Extract the [X, Y] coordinate from the center of the cell holding the provided text.  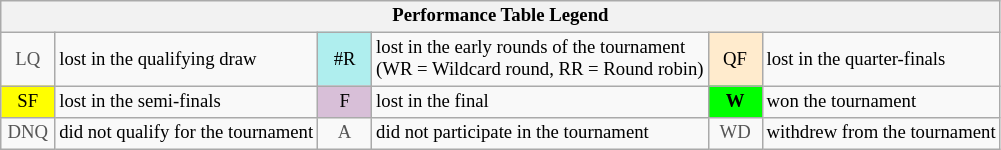
lost in the final [540, 102]
did not participate in the tournament [540, 134]
A [345, 134]
withdrew from the tournament [881, 134]
F [345, 102]
did not qualify for the tournament [186, 134]
won the tournament [881, 102]
lost in the early rounds of the tournament(WR = Wildcard round, RR = Round robin) [540, 60]
lost in the semi-finals [186, 102]
lost in the quarter-finals [881, 60]
Performance Table Legend [500, 16]
LQ [28, 60]
lost in the qualifying draw [186, 60]
WD [735, 134]
SF [28, 102]
W [735, 102]
#R [345, 60]
DNQ [28, 134]
QF [735, 60]
